From the cell containing the given text, extract its center point as (X, Y) coordinate. 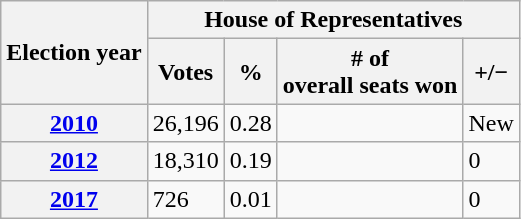
2010 (74, 123)
2012 (74, 161)
% (250, 72)
26,196 (186, 123)
2017 (74, 199)
0.01 (250, 199)
+/− (491, 72)
Votes (186, 72)
Election year (74, 52)
0.19 (250, 161)
House of Representatives (333, 20)
18,310 (186, 161)
0.28 (250, 123)
# of overall seats won (370, 72)
New (491, 123)
726 (186, 199)
